Pinpoint the cell where the given text exists, returning its [X, Y] midpoint coordinate. 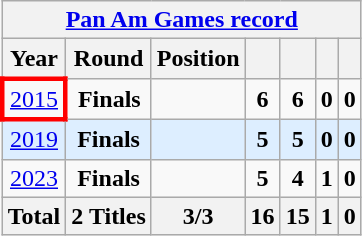
2015 [34, 98]
2 Titles [109, 216]
Round [109, 59]
15 [298, 216]
Total [34, 216]
16 [262, 216]
Pan Am Games record [182, 20]
2019 [34, 139]
Position [198, 59]
4 [298, 178]
2023 [34, 178]
3/3 [198, 216]
Year [34, 59]
